Identify which cell holds the provided text, then report its (X, Y) central coordinate. 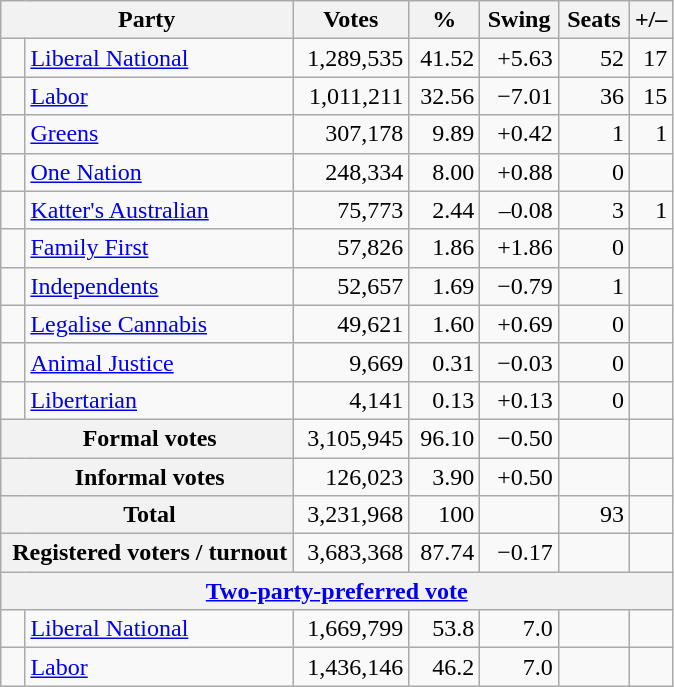
1,011,211 (351, 96)
49,621 (351, 324)
+5.63 (520, 58)
4,141 (351, 400)
% (444, 20)
9.89 (444, 134)
17 (650, 58)
Formal votes (147, 438)
96.10 (444, 438)
8.00 (444, 172)
0.31 (444, 362)
+/– (650, 20)
307,178 (351, 134)
52 (594, 58)
+0.50 (520, 477)
2.44 (444, 210)
−0.17 (520, 553)
−0.50 (520, 438)
46.2 (444, 667)
1,289,535 (351, 58)
Animal Justice (159, 362)
Greens (159, 134)
0.13 (444, 400)
1.60 (444, 324)
3,105,945 (351, 438)
57,826 (351, 248)
15 (650, 96)
3,231,968 (351, 515)
1.69 (444, 286)
248,334 (351, 172)
1,669,799 (351, 629)
3 (594, 210)
Libertarian (159, 400)
Seats (594, 20)
–0.08 (520, 210)
Legalise Cannabis (159, 324)
Katter's Australian (159, 210)
Total (147, 515)
32.56 (444, 96)
126,023 (351, 477)
+1.86 (520, 248)
One Nation (159, 172)
41.52 (444, 58)
−7.01 (520, 96)
Informal votes (147, 477)
53.8 (444, 629)
93 (594, 515)
1.86 (444, 248)
3,683,368 (351, 553)
Votes (351, 20)
Party (147, 20)
Two-party-preferred vote (337, 591)
Family First (159, 248)
−0.03 (520, 362)
1,436,146 (351, 667)
Registered voters / turnout (147, 553)
+0.42 (520, 134)
100 (444, 515)
+0.88 (520, 172)
+0.69 (520, 324)
36 (594, 96)
75,773 (351, 210)
Independents (159, 286)
87.74 (444, 553)
9,669 (351, 362)
Swing (520, 20)
52,657 (351, 286)
−0.79 (520, 286)
+0.13 (520, 400)
3.90 (444, 477)
